Return [x, y] of the center of cell containing provided text 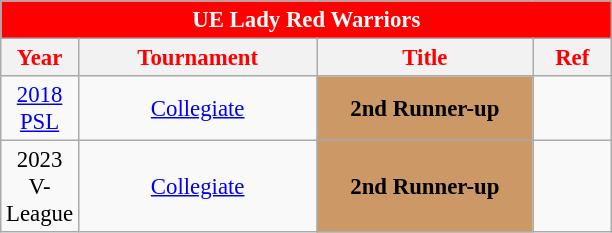
Title [425, 58]
2023 V-League [40, 187]
2018 PSL [40, 108]
UE Lady Red Warriors [306, 20]
Tournament [198, 58]
Year [40, 58]
Ref [572, 58]
